Capture the cell that displays the provided text and extract its [X, Y] central coordinate. 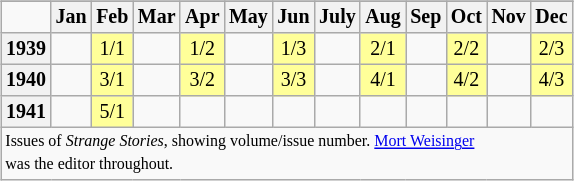
1941 [26, 112]
1939 [26, 48]
Aug [382, 18]
2/2 [466, 48]
1/2 [202, 48]
Issues of Strange Stories, showing volume/issue number. Mort Weisinger was the editor throughout. [286, 154]
Mar [156, 18]
Oct [466, 18]
Jan [72, 18]
2/1 [382, 48]
3/2 [202, 80]
Nov [509, 18]
4/1 [382, 80]
Dec [552, 18]
4/2 [466, 80]
1/1 [112, 48]
2/3 [552, 48]
Sep [426, 18]
3/3 [294, 80]
3/1 [112, 80]
July [337, 18]
Apr [202, 18]
May [248, 18]
4/3 [552, 80]
1940 [26, 80]
Feb [112, 18]
Jun [294, 18]
5/1 [112, 112]
1/3 [294, 48]
